Locate the cell with the specified text and output its [X, Y] center coordinate. 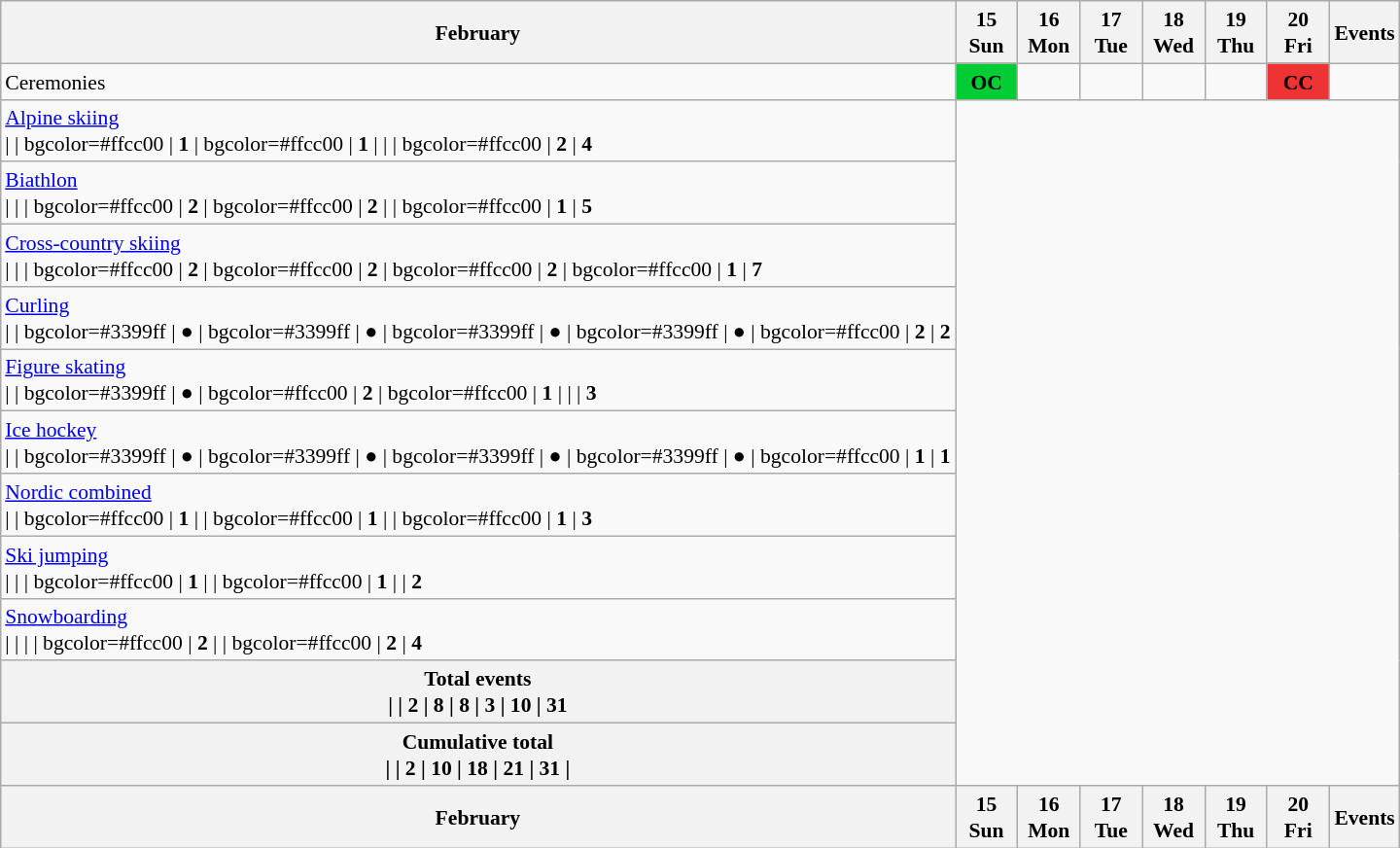
Snowboarding | | | | bgcolor=#ffcc00 | 2 | | bgcolor=#ffcc00 | 2 | 4 [477, 629]
Biathlon | | | bgcolor=#ffcc00 | 2 | bgcolor=#ffcc00 | 2 | | bgcolor=#ffcc00 | 1 | 5 [477, 193]
CC [1298, 82]
Ice hockey | | bgcolor=#3399ff | ● | bgcolor=#3399ff | ● | bgcolor=#3399ff | ● | bgcolor=#3399ff | ● | bgcolor=#ffcc00 | 1 | 1 [477, 442]
Ceremonies [477, 82]
Ski jumping | | | bgcolor=#ffcc00 | 1 | | bgcolor=#ffcc00 | 1 | | 2 [477, 567]
Cross-country skiing | | | bgcolor=#ffcc00 | 2 | bgcolor=#ffcc00 | 2 | bgcolor=#ffcc00 | 2 | bgcolor=#ffcc00 | 1 | 7 [477, 255]
Curling | | bgcolor=#3399ff | ● | bgcolor=#3399ff | ● | bgcolor=#3399ff | ● | bgcolor=#3399ff | ● | bgcolor=#ffcc00 | 2 | 2 [477, 317]
Figure skating | | bgcolor=#3399ff | ● | bgcolor=#ffcc00 | 2 | bgcolor=#ffcc00 | 1 | | | 3 [477, 379]
Nordic combined | | bgcolor=#ffcc00 | 1 | | bgcolor=#ffcc00 | 1 | | bgcolor=#ffcc00 | 1 | 3 [477, 505]
OC [987, 82]
Cumulative total | | 2 | 10 | 18 | 21 | 31 | [477, 754]
Alpine skiing | | bgcolor=#ffcc00 | 1 | bgcolor=#ffcc00 | 1 | | | bgcolor=#ffcc00 | 2 | 4 [477, 130]
Total events | | 2 | 8 | 8 | 3 | 10 | 31 [477, 691]
